From the cell containing the given text, extract its center point as (x, y) coordinate. 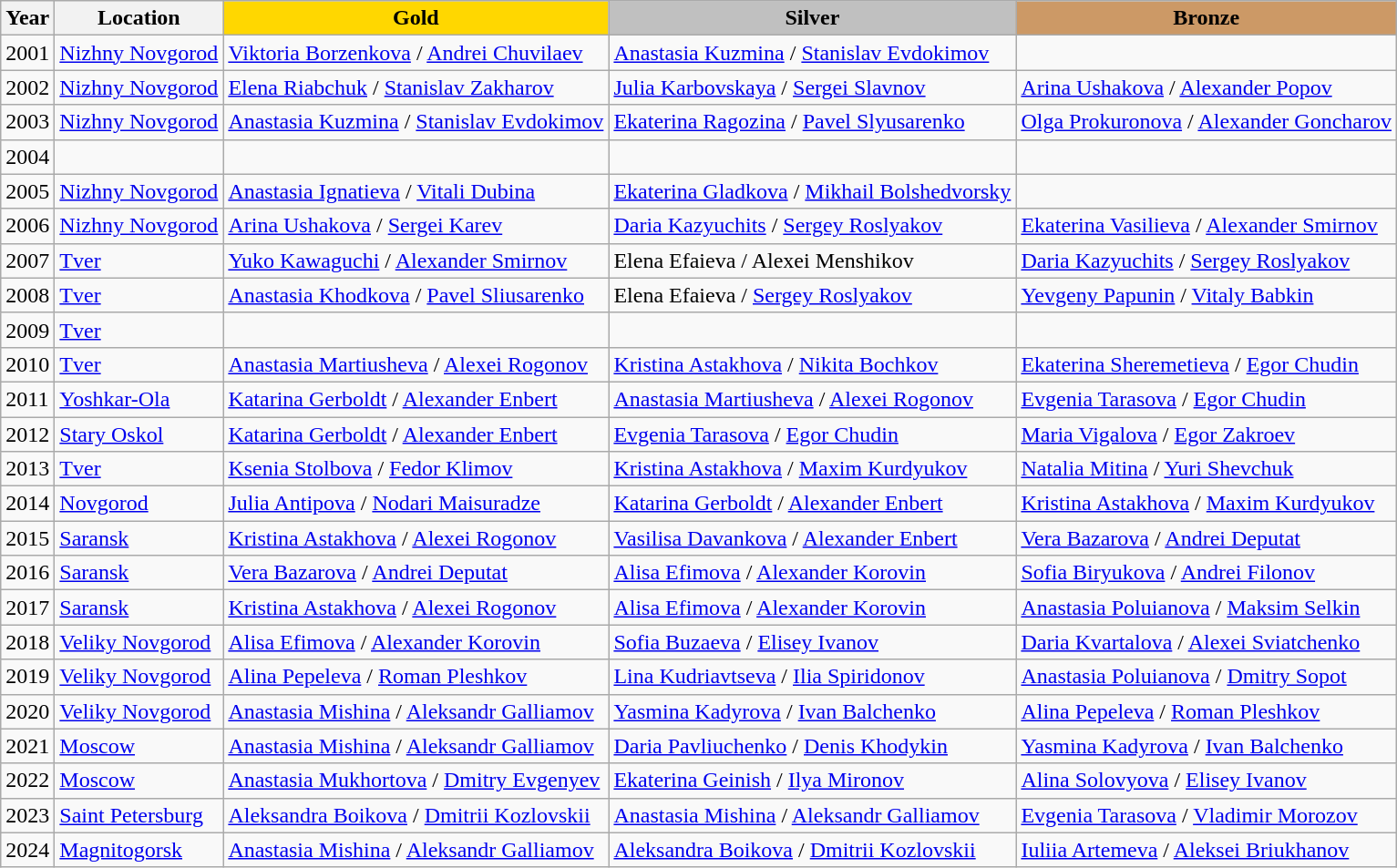
Daria Kvartalova / Alexei Sviatchenko (1207, 642)
2017 (27, 608)
2002 (27, 87)
Magnitogorsk (139, 850)
Viktoria Borzenkova / Andrei Chuvilaev (416, 53)
Lina Kudriavtseva / Ilia Spiridonov (813, 677)
Yoshkar-Ola (139, 399)
2006 (27, 226)
Anastasia Poluianova / Dmitry Sopot (1207, 677)
Ekaterina Gladkova / Mikhail Bolshedvorsky (813, 191)
Sofia Buzaeva / Elisey Ivanov (813, 642)
Evgenia Tarasova / Vladimir Morozov (1207, 815)
Yevgeny Papunin / Vitaly Babkin (1207, 295)
2021 (27, 746)
Anastasia Ignatieva / Vitali Dubina (416, 191)
2013 (27, 469)
Iuliia Artemeva / Aleksei Briukhanov (1207, 850)
Ekaterina Sheremetieva / Egor Chudin (1207, 364)
2018 (27, 642)
2014 (27, 504)
Natalia Mitina / Yuri Shevchuk (1207, 469)
2005 (27, 191)
Daria Pavliuchenko / Denis Khodykin (813, 746)
2024 (27, 850)
Ksenia Stolbova / Fedor Klimov (416, 469)
Ekaterina Vasilieva / Alexander Smirnov (1207, 226)
2020 (27, 711)
2003 (27, 122)
Ekaterina Geinish / Ilya Mironov (813, 781)
Arina Ushakova / Sergei Karev (416, 226)
Silver (813, 18)
Anastasia Mukhortova / Dmitry Evgenyev (416, 781)
2022 (27, 781)
Year (27, 18)
Elena Riabchuk / Stanislav Zakharov (416, 87)
2011 (27, 399)
Anastasia Khodkova / Pavel Sliusarenko (416, 295)
2008 (27, 295)
2001 (27, 53)
Saint Petersburg (139, 815)
Vasilisa Davankova / Alexander Enbert (813, 538)
Anastasia Poluianova / Maksim Selkin (1207, 608)
Julia Antipova / Nodari Maisuradze (416, 504)
Arina Ushakova / Alexander Popov (1207, 87)
Kristina Astakhova / Nikita Bochkov (813, 364)
Yuko Kawaguchi / Alexander Smirnov (416, 260)
2019 (27, 677)
Elena Efaieva / Alexei Menshikov (813, 260)
Bronze (1207, 18)
2023 (27, 815)
Julia Karbovskaya / Sergei Slavnov (813, 87)
2009 (27, 330)
Gold (416, 18)
2015 (27, 538)
Alina Solovyova / Elisey Ivanov (1207, 781)
2016 (27, 573)
Location (139, 18)
Stary Oskol (139, 434)
Olga Prokuronova / Alexander Goncharov (1207, 122)
Ekaterina Ragozina / Pavel Slyusarenko (813, 122)
Maria Vigalova / Egor Zakroev (1207, 434)
Elena Efaieva / Sergey Roslyakov (813, 295)
2010 (27, 364)
2007 (27, 260)
Sofia Biryukova / Andrei Filonov (1207, 573)
Novgorod (139, 504)
2012 (27, 434)
2004 (27, 157)
